For the text-containing cell, return its midpoint in (x, y) coordinate format. 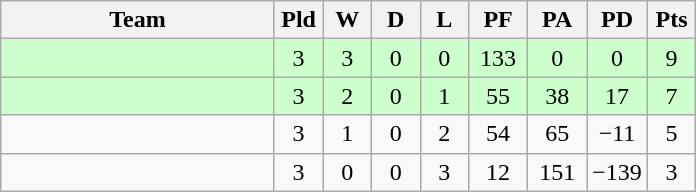
133 (498, 58)
7 (672, 96)
54 (498, 134)
38 (558, 96)
−11 (618, 134)
W (348, 20)
Pts (672, 20)
Team (138, 20)
D (396, 20)
−139 (618, 172)
65 (558, 134)
5 (672, 134)
12 (498, 172)
L (444, 20)
151 (558, 172)
PF (498, 20)
17 (618, 96)
PD (618, 20)
PA (558, 20)
9 (672, 58)
Pld (298, 20)
55 (498, 96)
